Return the [x, y] coordinate for the center point of the cell that contains the specified text.  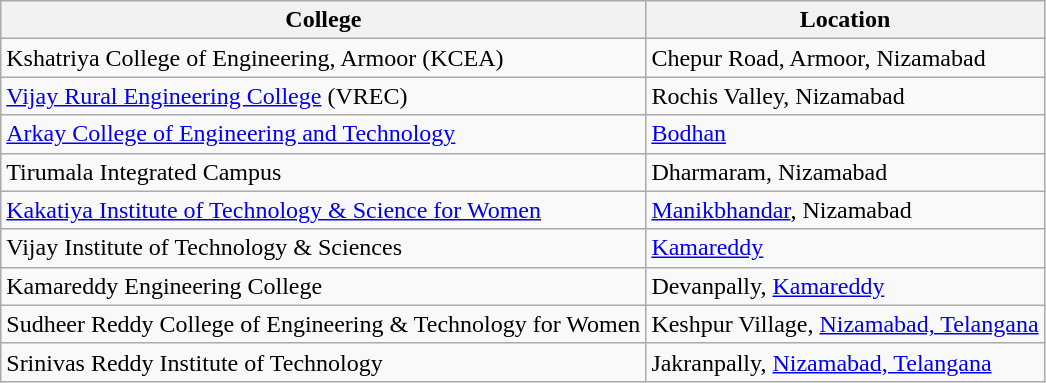
Sudheer Reddy College of Engineering & Technology for Women [324, 324]
Tirumala Integrated Campus [324, 172]
Kamareddy Engineering College [324, 286]
Kamareddy [845, 248]
Devanpally, Kamareddy [845, 286]
Location [845, 20]
Manikbhandar, Nizamabad [845, 210]
Jakranpally, Nizamabad, Telangana [845, 362]
Kshatriya College of Engineering, Armoor (KCEA) [324, 58]
Keshpur Village, Nizamabad, Telangana [845, 324]
Vijay Rural Engineering College (VREC) [324, 96]
Kakatiya Institute of Technology & Science for Women [324, 210]
College [324, 20]
Arkay College of Engineering and Technology [324, 134]
Srinivas Reddy Institute of Technology [324, 362]
Bodhan [845, 134]
Vijay Institute of Technology & Sciences [324, 248]
Chepur Road, Armoor, Nizamabad [845, 58]
Rochis Valley, Nizamabad [845, 96]
Dharmaram, Nizamabad [845, 172]
